Extract the (x, y) coordinate from the center of the cell holding the provided text.  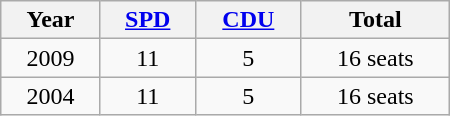
Total (375, 20)
SPD (148, 20)
Year (50, 20)
2004 (50, 96)
2009 (50, 58)
CDU (248, 20)
